Extract the (X, Y) coordinate from the center of the cell holding the provided text.  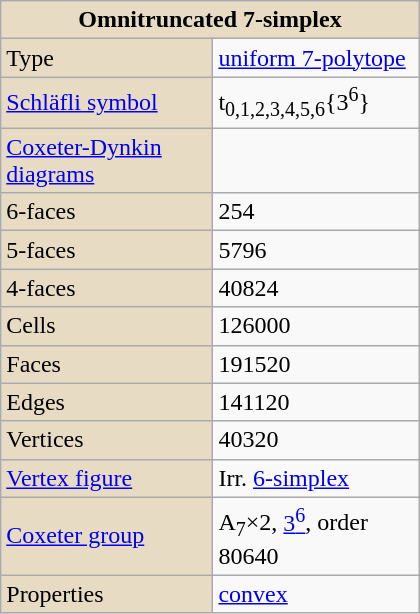
Cells (107, 326)
t0,1,2,3,4,5,6{36} (316, 102)
Coxeter group (107, 536)
Irr. 6-simplex (316, 478)
4-faces (107, 288)
5796 (316, 250)
254 (316, 212)
191520 (316, 364)
Vertex figure (107, 478)
Schläfli symbol (107, 102)
Type (107, 58)
Omnitruncated 7-simplex (210, 20)
Edges (107, 402)
40320 (316, 440)
Coxeter-Dynkin diagrams (107, 160)
Faces (107, 364)
5-faces (107, 250)
126000 (316, 326)
40824 (316, 288)
convex (316, 594)
uniform 7-polytope (316, 58)
A7×2, 36, order 80640 (316, 536)
Properties (107, 594)
Vertices (107, 440)
141120 (316, 402)
6-faces (107, 212)
